Return [x, y] of the center of cell containing provided text 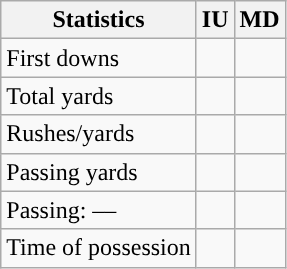
Passing yards [99, 172]
Statistics [99, 20]
IU [215, 20]
Total yards [99, 96]
MD [260, 20]
Rushes/yards [99, 134]
First downs [99, 58]
Time of possession [99, 248]
Passing: –– [99, 210]
